Detect which cell encompasses the target text, then output its (x, y) center coordinate. 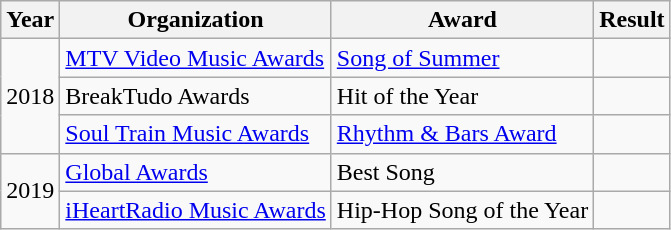
MTV Video Music Awards (196, 58)
Hit of the Year (462, 96)
Best Song (462, 172)
Organization (196, 20)
iHeartRadio Music Awards (196, 210)
2019 (30, 191)
2018 (30, 96)
Hip-Hop Song of the Year (462, 210)
BreakTudo Awards (196, 96)
Global Awards (196, 172)
Award (462, 20)
Soul Train Music Awards (196, 134)
Song of Summer (462, 58)
Year (30, 20)
Result (632, 20)
Rhythm & Bars Award (462, 134)
